Return the [x, y] coordinate for the center point of the cell that contains the specified text.  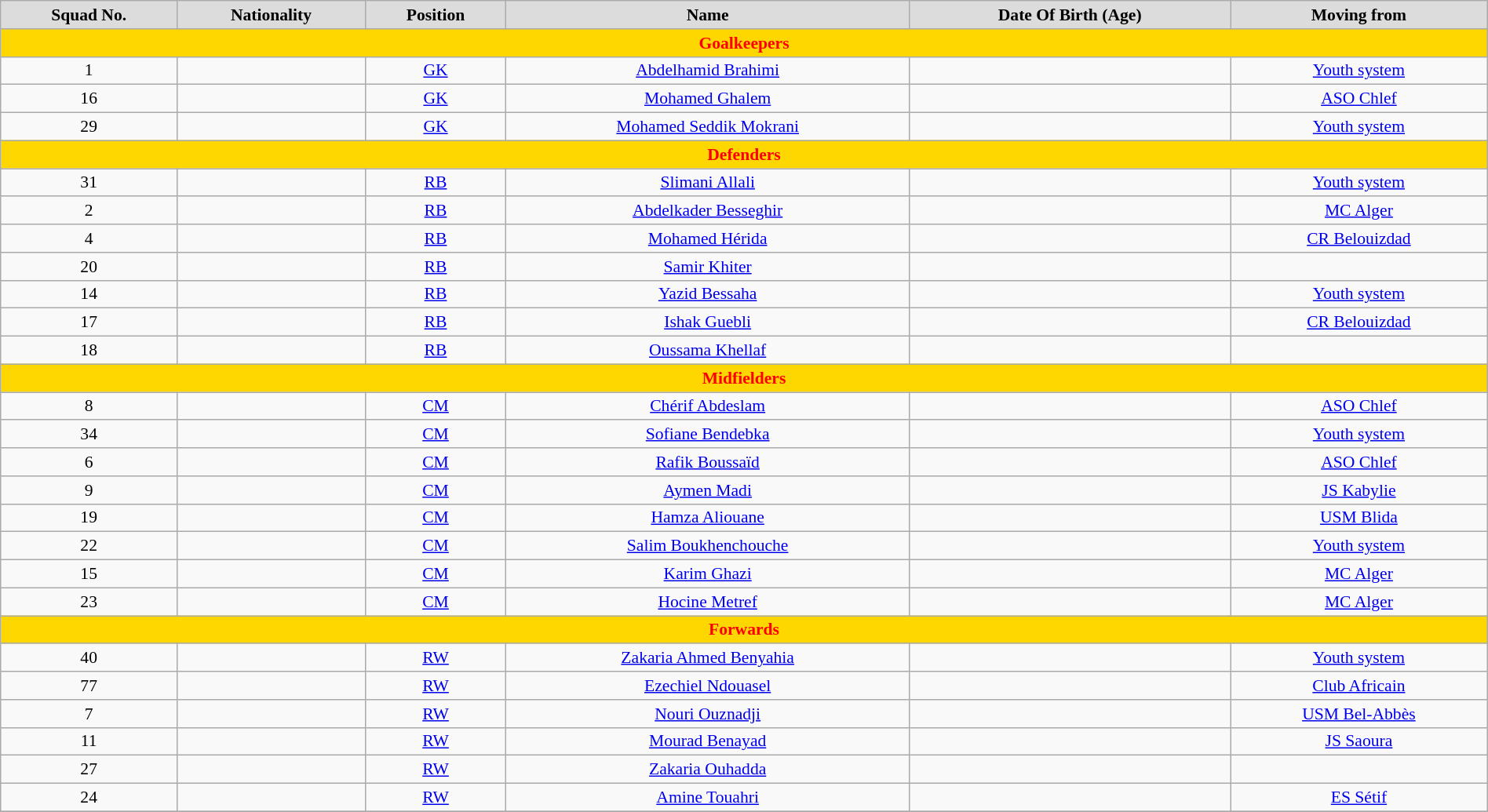
16 [89, 99]
Ezechiel Ndouasel [708, 686]
Position [436, 15]
8 [89, 406]
Oussama Khellaf [708, 351]
Karim Ghazi [708, 574]
19 [89, 518]
Zakaria Ahmed Benyahia [708, 658]
Moving from [1359, 15]
Slimani Allali [708, 183]
Name [708, 15]
Salim Boukhenchouche [708, 546]
Abdelkader Besseghir [708, 211]
Club Africain [1359, 686]
Hamza Aliouane [708, 518]
23 [89, 602]
1 [89, 71]
Mohamed Seddik Mokrani [708, 127]
Sofiane Bendebka [708, 435]
17 [89, 322]
Mohamed Hérida [708, 239]
31 [89, 183]
Samir Khiter [708, 267]
14 [89, 294]
Chérif Abdeslam [708, 406]
Rafik Boussaïd [708, 462]
6 [89, 462]
Date Of Birth (Age) [1070, 15]
Forwards [744, 630]
15 [89, 574]
ES Sétif [1359, 798]
JS Saoura [1359, 741]
Mohamed Ghalem [708, 99]
4 [89, 239]
9 [89, 490]
Abdelhamid Brahimi [708, 71]
Nationality [272, 15]
40 [89, 658]
Defenders [744, 155]
Ishak Guebli [708, 322]
USM Bel-Abbès [1359, 714]
Goalkeepers [744, 43]
77 [89, 686]
22 [89, 546]
Amine Touahri [708, 798]
Squad No. [89, 15]
Yazid Bessaha [708, 294]
34 [89, 435]
7 [89, 714]
2 [89, 211]
27 [89, 770]
24 [89, 798]
Hocine Metref [708, 602]
18 [89, 351]
29 [89, 127]
Zakaria Ouhadda [708, 770]
JS Kabylie [1359, 490]
Midfielders [744, 378]
11 [89, 741]
Mourad Benayad [708, 741]
USM Blida [1359, 518]
Nouri Ouznadji [708, 714]
Aymen Madi [708, 490]
20 [89, 267]
